Return (x, y) of the center of cell containing provided text 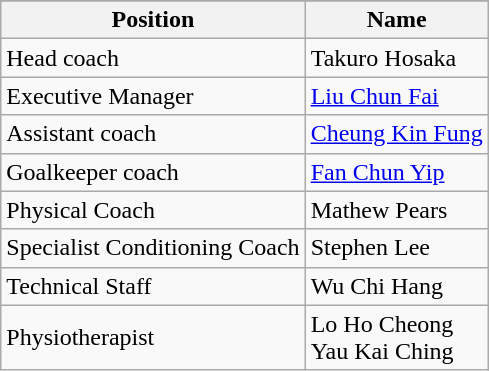
Goalkeeper coach (153, 172)
Technical Staff (153, 286)
Takuro Hosaka (396, 58)
Name (396, 20)
Fan Chun Yip (396, 172)
Head coach (153, 58)
Executive Manager (153, 96)
Stephen Lee (396, 248)
Mathew Pears (396, 210)
Cheung Kin Fung (396, 134)
Liu Chun Fai (396, 96)
Position (153, 20)
Physiotherapist (153, 338)
Physical Coach (153, 210)
Assistant coach (153, 134)
Lo Ho Cheong Yau Kai Ching (396, 338)
Wu Chi Hang (396, 286)
Specialist Conditioning Coach (153, 248)
